For the text-containing cell, return its midpoint in (X, Y) coordinate format. 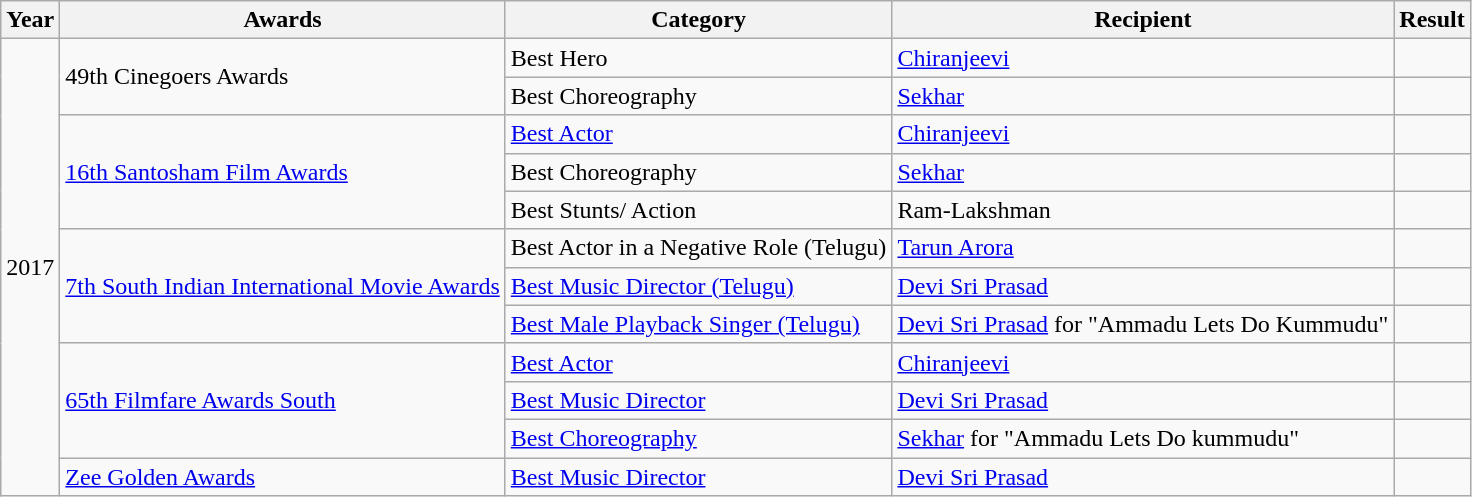
2017 (30, 268)
Year (30, 20)
Devi Sri Prasad for "Ammadu Lets Do Kummudu" (1143, 324)
Category (698, 20)
Recipient (1143, 20)
Awards (282, 20)
Best Hero (698, 58)
Sekhar for "Ammadu Lets Do kummudu" (1143, 438)
Ram-Lakshman (1143, 210)
65th Filmfare Awards South (282, 400)
Best Actor in a Negative Role (Telugu) (698, 248)
Best Stunts/ Action (698, 210)
Zee Golden Awards (282, 477)
Tarun Arora (1143, 248)
Best Music Director (Telugu) (698, 286)
16th Santosham Film Awards (282, 172)
Best Male Playback Singer (Telugu) (698, 324)
7th South Indian International Movie Awards (282, 286)
49th Cinegoers Awards (282, 77)
Result (1432, 20)
